Identify which cell holds the provided text, then report its [x, y] central coordinate. 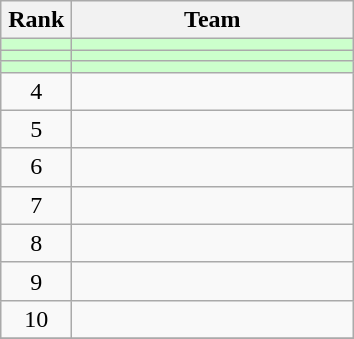
Team [212, 20]
Rank [36, 20]
4 [36, 91]
5 [36, 129]
8 [36, 243]
6 [36, 167]
9 [36, 281]
7 [36, 205]
10 [36, 319]
